Scan for the cell matching the given text and deliver its [x, y] coordinate at center. 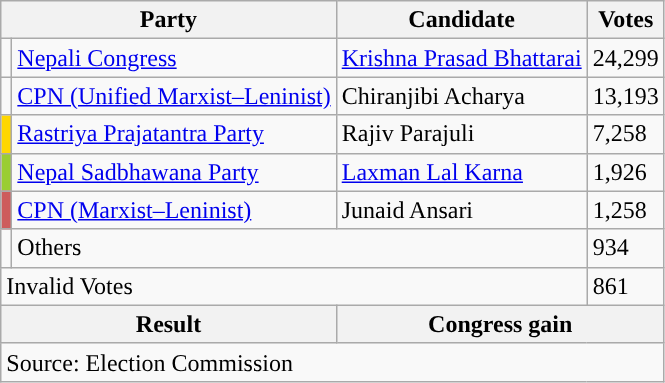
24,299 [626, 58]
1,258 [626, 210]
Krishna Prasad Bhattarai [462, 58]
13,193 [626, 96]
Laxman Lal Karna [462, 172]
861 [626, 286]
Invalid Votes [294, 286]
Party [168, 20]
Rajiv Parajuli [462, 134]
Nepal Sadbhawana Party [174, 172]
CPN (Marxist–Leninist) [174, 210]
Others [300, 248]
Congress gain [500, 324]
Candidate [462, 20]
Votes [626, 20]
Chiranjibi Acharya [462, 96]
934 [626, 248]
1,926 [626, 172]
7,258 [626, 134]
Junaid Ansari [462, 210]
Nepali Congress [174, 58]
Result [168, 324]
Source: Election Commission [332, 362]
Rastriya Prajatantra Party [174, 134]
CPN (Unified Marxist–Leninist) [174, 96]
